Scan for the cell matching the given text and deliver its [x, y] coordinate at center. 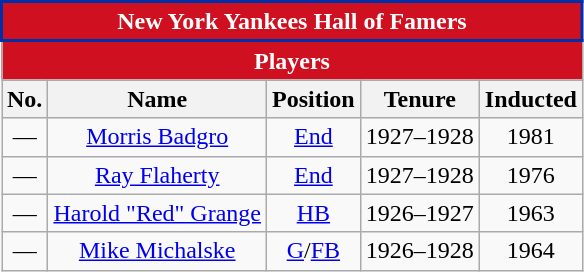
G/FB [314, 251]
No. [25, 99]
Tenure [420, 99]
Morris Badgro [158, 137]
1963 [530, 213]
1964 [530, 251]
1926–1927 [420, 213]
1926–1928 [420, 251]
Harold "Red" Grange [158, 213]
New York Yankees Hall of Famers [292, 22]
Name [158, 99]
Inducted [530, 99]
Position [314, 99]
1976 [530, 175]
Ray Flaherty [158, 175]
Players [292, 60]
1981 [530, 137]
Mike Michalske [158, 251]
HB [314, 213]
